Pinpoint the cell where the given text exists, returning its [x, y] midpoint coordinate. 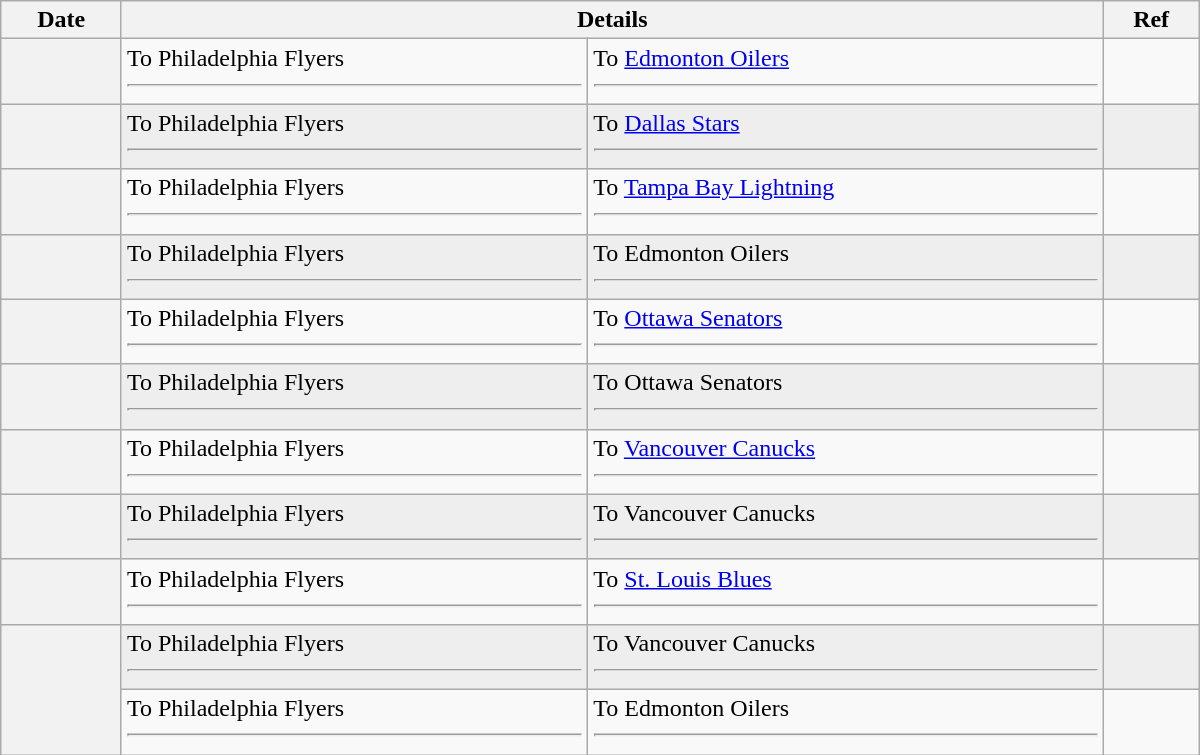
Ref [1151, 20]
Date [62, 20]
To Tampa Bay Lightning [846, 202]
To Dallas Stars [846, 136]
Details [612, 20]
To St. Louis Blues [846, 592]
